Locate the cell with the specified text and output its [x, y] center coordinate. 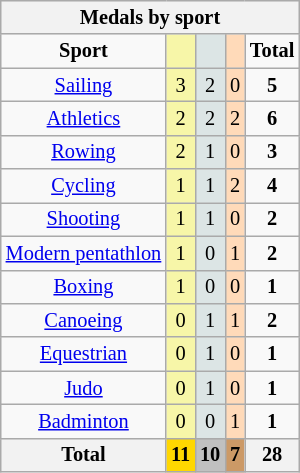
Cycling [84, 186]
10 [210, 455]
Athletics [84, 118]
Shooting [84, 219]
28 [272, 455]
Modern pentathlon [84, 253]
Medals by sport [150, 17]
4 [272, 186]
5 [272, 85]
Sport [84, 51]
11 [180, 455]
Sailing [84, 85]
Canoeing [84, 320]
Boxing [84, 287]
Rowing [84, 152]
6 [272, 118]
Equestrian [84, 354]
7 [235, 455]
Judo [84, 388]
Badminton [84, 421]
